Output the (X, Y) coordinate of the center of the cell containing the given text.  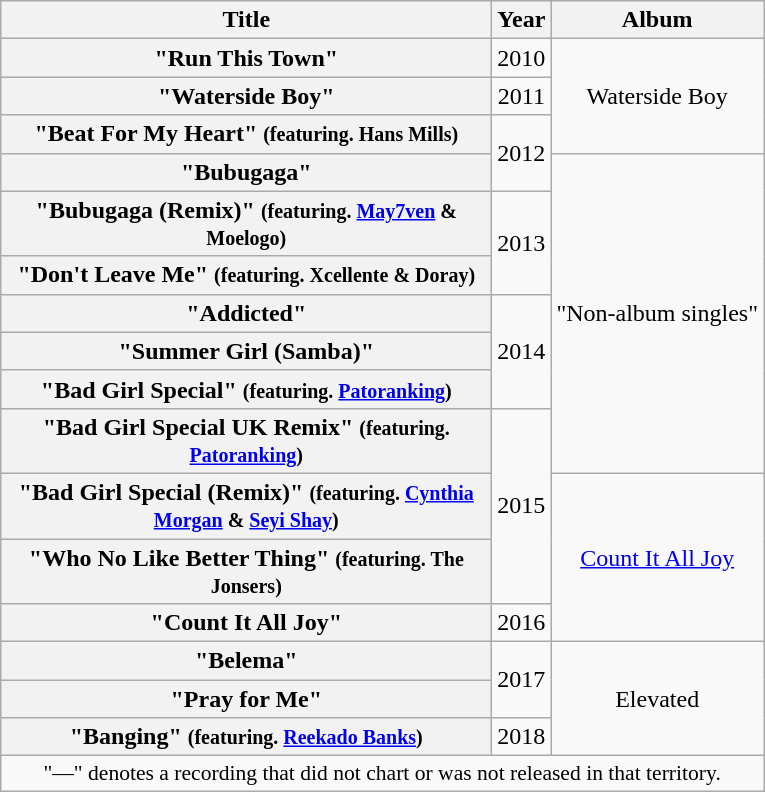
"Summer Girl (Samba)" (246, 351)
2017 (522, 680)
"Pray for Me" (246, 699)
Count It All Joy (658, 557)
"Count It All Joy" (246, 623)
2010 (522, 58)
Year (522, 20)
"Bad Girl Special (Remix)" (featuring. Cynthia Morgan & Seyi Shay) (246, 506)
2011 (522, 96)
Waterside Boy (658, 96)
"Bubugaga (Remix)" (featuring. May7ven & Moelogo) (246, 224)
"Bad Girl Special" (featuring. Patoranking) (246, 389)
2014 (522, 351)
"Waterside Boy" (246, 96)
"Run This Town" (246, 58)
"Beat For My Heart" (featuring. Hans Mills) (246, 134)
2018 (522, 737)
"Bad Girl Special UK Remix" (featuring. Patoranking) (246, 440)
Elevated (658, 699)
"Who No Like Better Thing" (featuring. The Jonsers) (246, 570)
2016 (522, 623)
"Don't Leave Me" (featuring. Xcellente & Doray) (246, 275)
"Banging" (featuring. Reekado Banks) (246, 737)
Title (246, 20)
2015 (522, 506)
"Belema" (246, 661)
"Bubugaga" (246, 172)
Album (658, 20)
2013 (522, 242)
"Addicted" (246, 313)
"Non-album singles" (658, 313)
"—" denotes a recording that did not chart or was not released in that territory. (382, 774)
2012 (522, 153)
